From the cell containing the given text, extract its center point as [X, Y] coordinate. 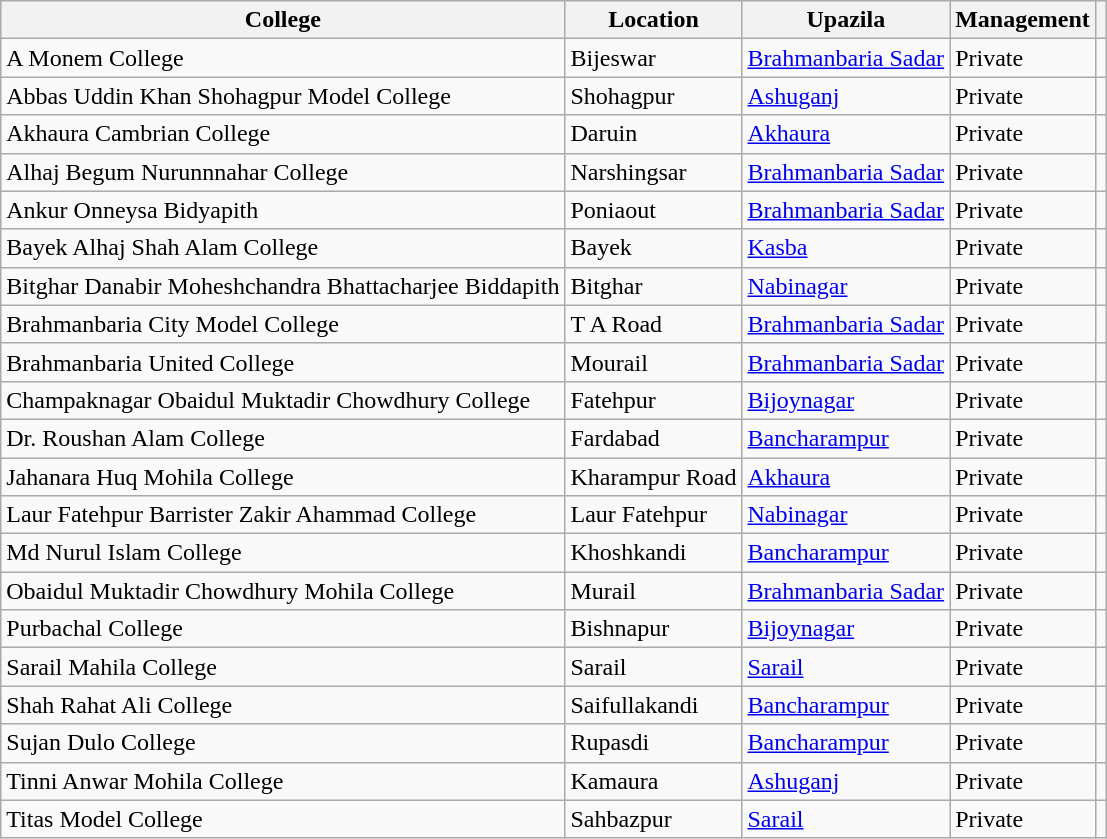
Jahanara Huq Mohila College [283, 477]
Akhaura Cambrian College [283, 134]
Sarail Mahila College [283, 667]
Bitghar [654, 286]
Abbas Uddin Khan Shohagpur Model College [283, 96]
Daruin [654, 134]
Sujan Dulo College [283, 743]
T A Road [654, 324]
Titas Model College [283, 819]
Management [1023, 20]
Laur Fatehpur Barrister Zakir Ahammad College [283, 515]
Location [654, 20]
Sahbazpur [654, 819]
A Monem College [283, 58]
Champaknagar Obaidul Muktadir Chowdhury College [283, 400]
Kasba [846, 248]
Narshingsar [654, 172]
Kharampur Road [654, 477]
College [283, 20]
Khoshkandi [654, 553]
Bayek [654, 248]
Dr. Roushan Alam College [283, 438]
Md Nurul Islam College [283, 553]
Bayek Alhaj Shah Alam College [283, 248]
Fatehpur [654, 400]
Shah Rahat Ali College [283, 705]
Brahmanbaria City Model College [283, 324]
Rupasdi [654, 743]
Purbachal College [283, 629]
Mourail [654, 362]
Obaidul Muktadir Chowdhury Mohila College [283, 591]
Ankur Onneysa Bidyapith [283, 210]
Alhaj Begum Nurunnnahar College [283, 172]
Tinni Anwar Mohila College [283, 781]
Upazila [846, 20]
Poniaout [654, 210]
Saifullakandi [654, 705]
Kamaura [654, 781]
Bitghar Danabir Moheshchandra Bhattacharjee Biddapith [283, 286]
Brahmanbaria United College [283, 362]
Bijeswar [654, 58]
Laur Fatehpur [654, 515]
Shohagpur [654, 96]
Bishnapur [654, 629]
Murail [654, 591]
Fardabad [654, 438]
